Determine the [x, y] coordinate at the center of the cell enclosing the given text.  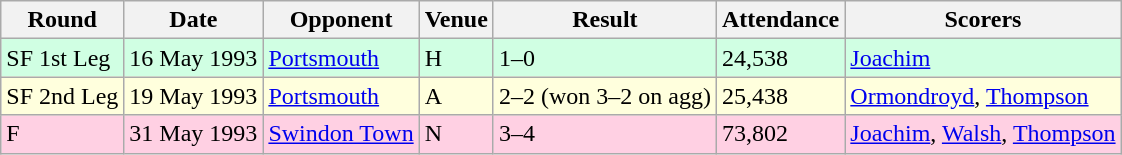
Date [194, 20]
Attendance [780, 20]
F [62, 134]
16 May 1993 [194, 58]
A [456, 96]
SF 1st Leg [62, 58]
H [456, 58]
1–0 [604, 58]
31 May 1993 [194, 134]
Joachim [983, 58]
Scorers [983, 20]
Venue [456, 20]
Ormondroyd, Thompson [983, 96]
2–2 (won 3–2 on agg) [604, 96]
Joachim, Walsh, Thompson [983, 134]
19 May 1993 [194, 96]
3–4 [604, 134]
Swindon Town [341, 134]
24,538 [780, 58]
Opponent [341, 20]
73,802 [780, 134]
Round [62, 20]
SF 2nd Leg [62, 96]
Result [604, 20]
25,438 [780, 96]
N [456, 134]
